Locate the cell with the specified text and output its [x, y] center coordinate. 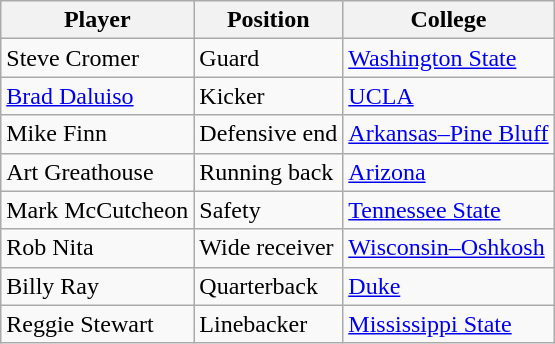
Quarterback [268, 286]
Safety [268, 210]
Rob Nita [98, 248]
College [448, 20]
Billy Ray [98, 286]
UCLA [448, 96]
Brad Daluiso [98, 96]
Kicker [268, 96]
Arizona [448, 172]
Mississippi State [448, 324]
Reggie Stewart [98, 324]
Duke [448, 286]
Arkansas–Pine Bluff [448, 134]
Mike Finn [98, 134]
Mark McCutcheon [98, 210]
Defensive end [268, 134]
Position [268, 20]
Washington State [448, 58]
Guard [268, 58]
Art Greathouse [98, 172]
Linebacker [268, 324]
Tennessee State [448, 210]
Steve Cromer [98, 58]
Running back [268, 172]
Wide receiver [268, 248]
Player [98, 20]
Wisconsin–Oshkosh [448, 248]
